Output the [X, Y] coordinate of the center of the cell containing the given text.  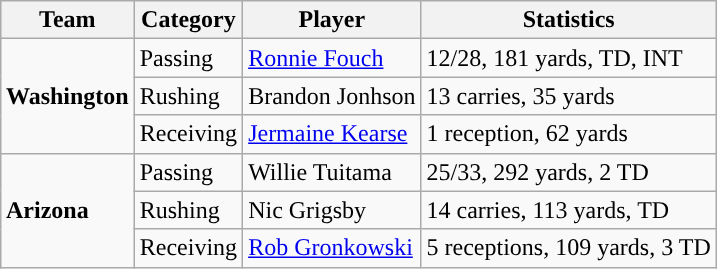
Ronnie Fouch [332, 58]
Nic Grigsby [332, 210]
13 carries, 35 yards [568, 96]
Jermaine Kearse [332, 134]
Washington [67, 96]
25/33, 292 yards, 2 TD [568, 172]
Category [188, 20]
Statistics [568, 20]
5 receptions, 109 yards, 3 TD [568, 248]
Willie Tuitama [332, 172]
Team [67, 20]
Player [332, 20]
Arizona [67, 210]
1 reception, 62 yards [568, 134]
12/28, 181 yards, TD, INT [568, 58]
14 carries, 113 yards, TD [568, 210]
Rob Gronkowski [332, 248]
Brandon Jonhson [332, 96]
